Determine the [x, y] coordinate at the center of the cell enclosing the given text.  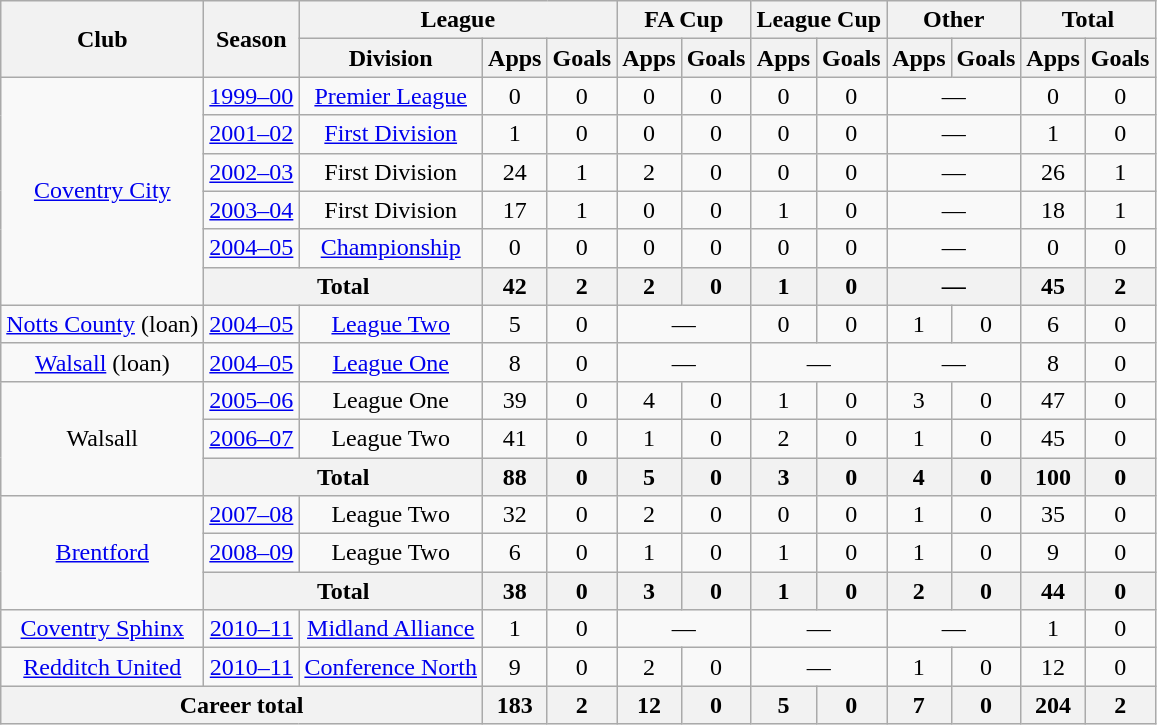
Club [102, 39]
2002–03 [252, 172]
204 [1053, 705]
35 [1053, 515]
Career total [242, 705]
FA Cup [684, 20]
47 [1053, 400]
38 [515, 591]
2006–07 [252, 438]
32 [515, 515]
24 [515, 172]
39 [515, 400]
Midland Alliance [391, 629]
Notts County (loan) [102, 324]
2001–02 [252, 134]
2007–08 [252, 515]
17 [515, 210]
League [458, 20]
Championship [391, 248]
2003–04 [252, 210]
1999–00 [252, 96]
18 [1053, 210]
Premier League [391, 96]
26 [1053, 172]
44 [1053, 591]
7 [919, 705]
Walsall (loan) [102, 362]
Conference North [391, 667]
183 [515, 705]
League Cup [819, 20]
100 [1053, 477]
Division [391, 58]
Redditch United [102, 667]
88 [515, 477]
Season [252, 39]
Coventry City [102, 191]
Coventry Sphinx [102, 629]
41 [515, 438]
Walsall [102, 438]
Brentford [102, 553]
Other [954, 20]
2008–09 [252, 553]
42 [515, 286]
2005–06 [252, 400]
